Capture the cell that displays the provided text and extract its (X, Y) central coordinate. 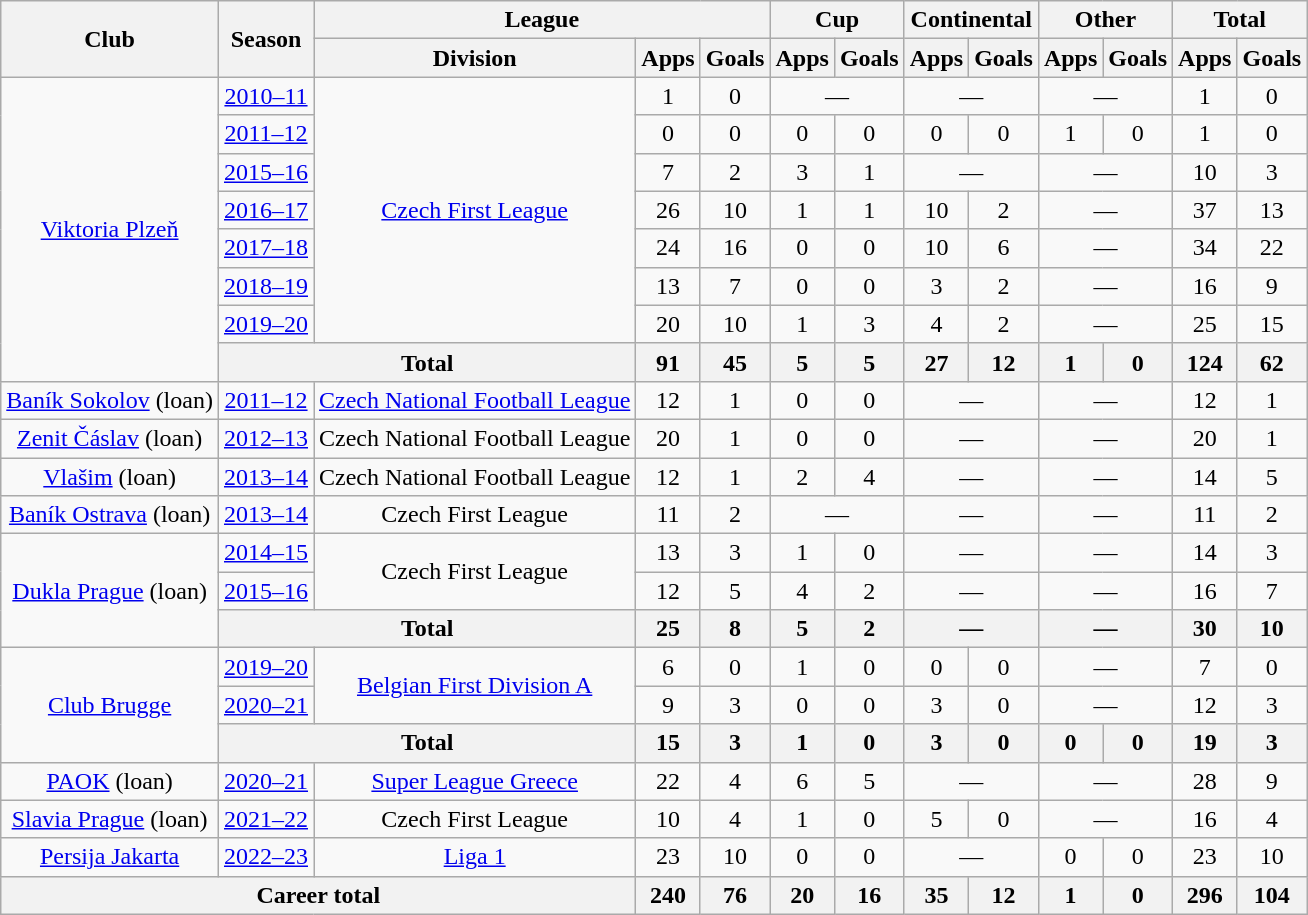
Career total (318, 895)
PAOK (loan) (110, 781)
2016–17 (266, 210)
Zenit Čáslav (loan) (110, 438)
Division (475, 58)
Viktoria Plzeň (110, 229)
2018–19 (266, 286)
91 (668, 362)
296 (1205, 895)
Liga 1 (475, 857)
45 (735, 362)
104 (1272, 895)
Club (110, 39)
37 (1205, 210)
Vlašim (loan) (110, 477)
35 (936, 895)
19 (1205, 743)
Dukla Prague (loan) (110, 591)
Super League Greece (475, 781)
Club Brugge (110, 705)
27 (936, 362)
Other (1105, 20)
124 (1205, 362)
League (542, 20)
26 (668, 210)
2014–15 (266, 553)
30 (1205, 629)
Baník Ostrava (loan) (110, 515)
2012–13 (266, 438)
2010–11 (266, 96)
Belgian First Division A (475, 686)
Persija Jakarta (110, 857)
62 (1272, 362)
240 (668, 895)
34 (1205, 248)
76 (735, 895)
24 (668, 248)
2021–22 (266, 819)
Continental (971, 20)
Cup (837, 20)
8 (735, 629)
28 (1205, 781)
Slavia Prague (loan) (110, 819)
2022–23 (266, 857)
Baník Sokolov (loan) (110, 400)
Season (266, 39)
2017–18 (266, 248)
